Return the [X, Y] coordinate for the center point of the cell that contains the specified text.  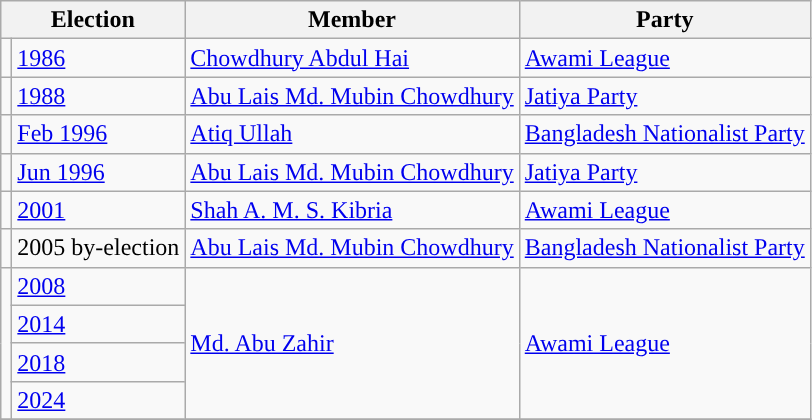
1986 [98, 58]
2018 [98, 362]
Election [93, 20]
1988 [98, 96]
2001 [98, 210]
Md. Abu Zahir [352, 343]
Member [352, 20]
Shah A. M. S. Kibria [352, 210]
2014 [98, 324]
2024 [98, 400]
Atiq Ullah [352, 134]
2008 [98, 286]
Chowdhury Abdul Hai [352, 58]
Feb 1996 [98, 134]
2005 by-election [98, 248]
Jun 1996 [98, 172]
Party [664, 20]
